Return [X, Y] of the center of cell containing provided text 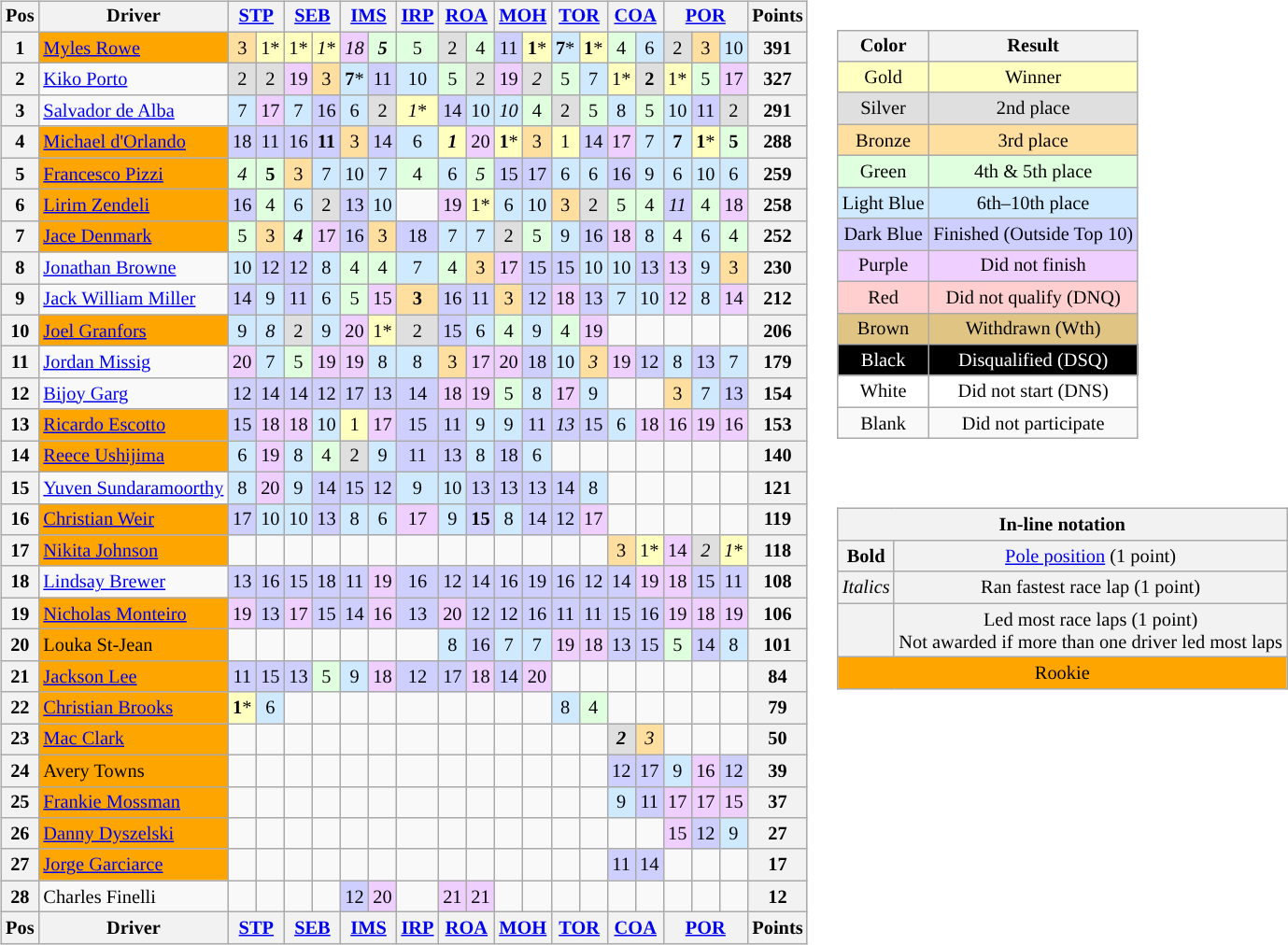
Ran fastest race lap (1 point) [1090, 587]
108 [777, 582]
212 [777, 300]
2nd place [1033, 108]
Jordan Missig [133, 362]
Disqualified (DSQ) [1033, 360]
Reece Ushijima [133, 457]
179 [777, 362]
Jorge Garciarce [133, 865]
206 [777, 331]
Nicholas Monteiro [133, 614]
Did not finish [1033, 266]
Charles Finelli [133, 896]
Christian Brooks [133, 708]
291 [777, 111]
230 [777, 268]
Avery Towns [133, 770]
26 [20, 834]
Pole position (1 point) [1090, 557]
327 [777, 79]
Francesco Pizzi [133, 174]
Winner [1033, 78]
3rd place [1033, 140]
Bold [867, 557]
252 [777, 236]
288 [777, 142]
Rookie [1063, 673]
Joel Granfors [133, 331]
Light Blue [884, 203]
153 [777, 425]
Christian Weir [133, 519]
Frankie Mossman [133, 802]
Silver [884, 108]
Led most race laps (1 point)Not awarded if more than one driver led most laps [1090, 630]
Blank [884, 423]
121 [777, 487]
140 [777, 457]
Lindsay Brewer [133, 582]
Jackson Lee [133, 676]
23 [20, 740]
Purple [884, 266]
258 [777, 205]
84 [777, 676]
154 [777, 394]
25 [20, 802]
Lirim Zendeli [133, 205]
Red [884, 297]
Louka St-Jean [133, 645]
Gold [884, 78]
37 [777, 802]
39 [777, 770]
50 [777, 740]
118 [777, 551]
Black [884, 360]
22 [20, 708]
Yuven Sundaramoorthy [133, 487]
119 [777, 519]
101 [777, 645]
Jack William Miller [133, 300]
106 [777, 614]
Brown [884, 329]
4th & 5th place [1033, 172]
6th–10th place [1033, 203]
Italics [867, 587]
259 [777, 174]
79 [777, 708]
White [884, 391]
Finished (Outside Top 10) [1033, 234]
Nikita Johnson [133, 551]
Ricardo Escotto [133, 425]
Salvador de Alba [133, 111]
Green [884, 172]
Jace Denmark [133, 236]
Bronze [884, 140]
Michael d'Orlando [133, 142]
In-line notation [1063, 525]
Mac Clark [133, 740]
Did not participate [1033, 423]
Bijoy Garg [133, 394]
Did not start (DNS) [1033, 391]
Did not qualify (DNQ) [1033, 297]
391 [777, 48]
Color [884, 46]
Kiko Porto [133, 79]
Danny Dyszelski [133, 834]
Withdrawn (Wth) [1033, 329]
Jonathan Browne [133, 268]
Myles Rowe [133, 48]
24 [20, 770]
Result [1033, 46]
Dark Blue [884, 234]
28 [20, 896]
